Detect which cell encompasses the target text, then output its [X, Y] center coordinate. 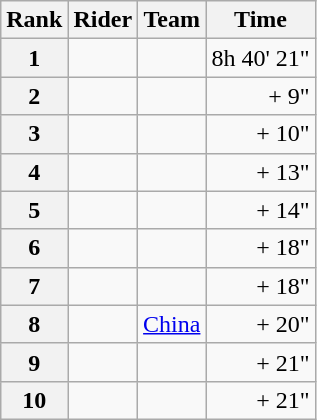
7 [34, 286]
China [172, 324]
8h 40' 21" [260, 58]
Time [260, 20]
1 [34, 58]
+ 10" [260, 134]
+ 20" [260, 324]
5 [34, 210]
+ 13" [260, 172]
6 [34, 248]
Team [172, 20]
3 [34, 134]
Rider [103, 20]
10 [34, 400]
Rank [34, 20]
8 [34, 324]
2 [34, 96]
+ 14" [260, 210]
+ 9" [260, 96]
4 [34, 172]
9 [34, 362]
